Return (x, y) of the center of cell containing provided text 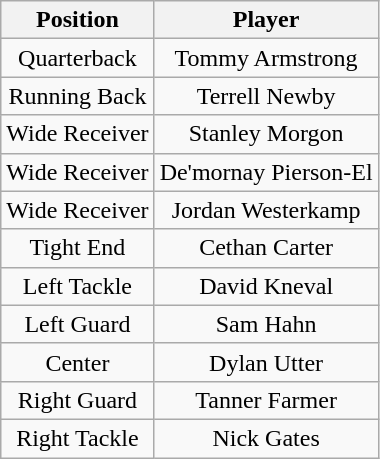
Tommy Armstrong (266, 58)
De'mornay Pierson-El (266, 172)
Left Tackle (78, 286)
David Kneval (266, 286)
Right Tackle (78, 438)
Center (78, 362)
Terrell Newby (266, 96)
Tanner Farmer (266, 400)
Quarterback (78, 58)
Running Back (78, 96)
Stanley Morgon (266, 134)
Player (266, 20)
Nick Gates (266, 438)
Cethan Carter (266, 248)
Position (78, 20)
Right Guard (78, 400)
Dylan Utter (266, 362)
Jordan Westerkamp (266, 210)
Sam Hahn (266, 324)
Left Guard (78, 324)
Tight End (78, 248)
